Detect which cell encompasses the target text, then output its [x, y] center coordinate. 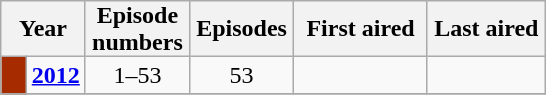
Episodes [241, 29]
Last aired [486, 29]
53 [241, 75]
2012 [56, 75]
Year [44, 29]
1–53 [137, 75]
First aired [361, 29]
Episodenumbers [137, 29]
